Scan for the cell matching the given text and deliver its (X, Y) coordinate at center. 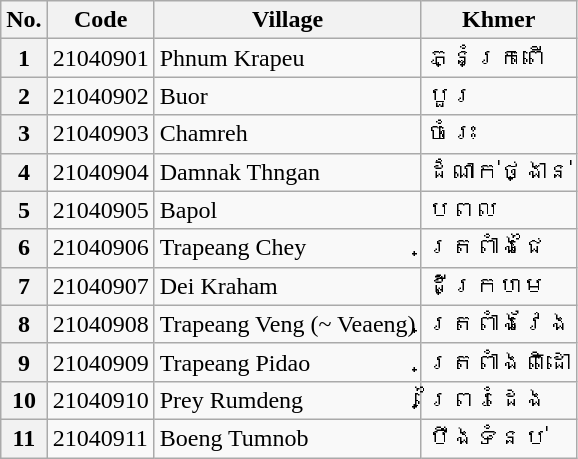
Khmer (498, 20)
Code (100, 20)
21040908 (100, 324)
Chamreh (288, 134)
11 (24, 438)
Trapeang Chey (288, 248)
21040906 (100, 248)
21040903 (100, 134)
ព្រៃរំដេង (498, 400)
Trapeang Pidao (288, 362)
2 (24, 96)
4 (24, 172)
No. (24, 20)
បពល (498, 210)
Bapol (288, 210)
7 (24, 286)
8 (24, 324)
5 (24, 210)
21040901 (100, 58)
21040911 (100, 438)
21040909 (100, 362)
21040902 (100, 96)
បឹងទំនប់ (498, 438)
បួរ (498, 96)
9 (24, 362)
ត្រពាំងជៃ (498, 248)
Phnum Krapeu (288, 58)
Trapeang Veng (~ Veaeng) (288, 324)
1 (24, 58)
21040910 (100, 400)
ត្រពាំងវែង (498, 324)
ដីក្រហម (498, 286)
Damnak Thngan (288, 172)
21040904 (100, 172)
ភ្នំក្រពើ (498, 58)
Buor (288, 96)
ត្រពាំងពិដោ (498, 362)
ចំរេះ (498, 134)
10 (24, 400)
Prey Rumdeng (288, 400)
21040905 (100, 210)
6 (24, 248)
ដំណាក់ថ្ងាន់ (498, 172)
Dei Kraham (288, 286)
Village (288, 20)
Boeng Tumnob (288, 438)
21040907 (100, 286)
3 (24, 134)
